Extract the [x, y] coordinate from the center of the cell holding the provided text.  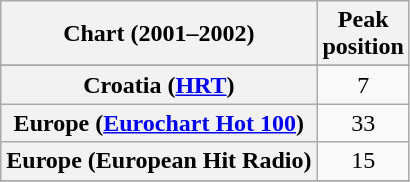
Chart (2001–2002) [159, 34]
Europe (Eurochart Hot 100) [159, 123]
Peakposition [363, 34]
15 [363, 161]
33 [363, 123]
Croatia (HRT) [159, 85]
7 [363, 85]
Europe (European Hit Radio) [159, 161]
